Return the [x, y] coordinate for the center point of the cell that contains the specified text.  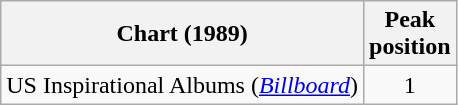
US Inspirational Albums (Billboard) [182, 85]
1 [410, 85]
Chart (1989) [182, 34]
Peakposition [410, 34]
